Return the (X, Y) coordinate for the center point of the cell that contains the specified text.  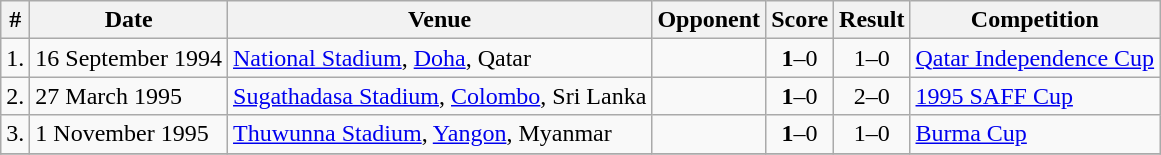
Date (129, 20)
Score (800, 20)
# (16, 20)
16 September 1994 (129, 58)
2–0 (872, 96)
1. (16, 58)
Thuwunna Stadium, Yangon, Myanmar (440, 134)
Venue (440, 20)
Qatar Independence Cup (1035, 58)
Sugathadasa Stadium, Colombo, Sri Lanka (440, 96)
Opponent (709, 20)
1995 SAFF Cup (1035, 96)
Competition (1035, 20)
3. (16, 134)
2. (16, 96)
National Stadium, Doha, Qatar (440, 58)
Result (872, 20)
Burma Cup (1035, 134)
1 November 1995 (129, 134)
27 March 1995 (129, 96)
